Scan for the cell matching the given text and deliver its (X, Y) coordinate at center. 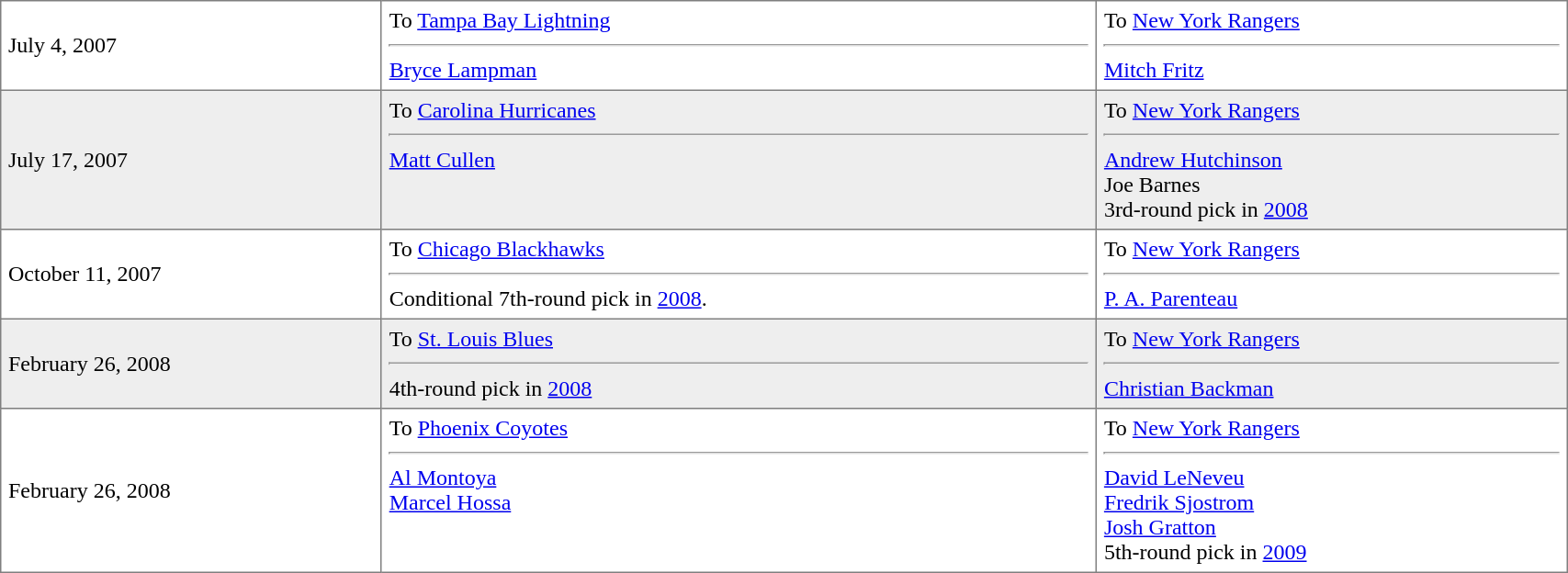
To New York Rangers Mitch Fritz (1332, 46)
July 4, 2007 (191, 46)
To Chicago Blackhawks Conditional 7th-round pick in 2008. (739, 275)
October 11, 2007 (191, 275)
To Carolina Hurricanes Matt Cullen (739, 160)
To New York Rangers Christian Backman (1332, 364)
To New York Rangers P. A. Parenteau (1332, 275)
To Tampa Bay Lightning Bryce Lampman (739, 46)
To St. Louis Blues 4th-round pick in 2008 (739, 364)
To New York Rangers David LeNeveuFredrik SjostromJosh Gratton5th-round pick in 2009 (1332, 490)
To Phoenix Coyotes Al MontoyaMarcel Hossa (739, 490)
July 17, 2007 (191, 160)
To New York Rangers Andrew Hutchinson Joe Barnes 3rd-round pick in 2008 (1332, 160)
